For the text-containing cell, return its midpoint in [X, Y] coordinate format. 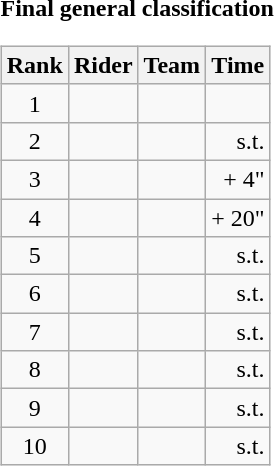
9 [34, 408]
8 [34, 370]
Team [172, 65]
10 [34, 446]
5 [34, 256]
6 [34, 294]
+ 4" [238, 179]
Rank [34, 65]
+ 20" [238, 217]
Time [238, 65]
4 [34, 217]
3 [34, 179]
Rider [103, 65]
7 [34, 332]
1 [34, 103]
2 [34, 141]
